Identify which cell holds the provided text, then report its [x, y] central coordinate. 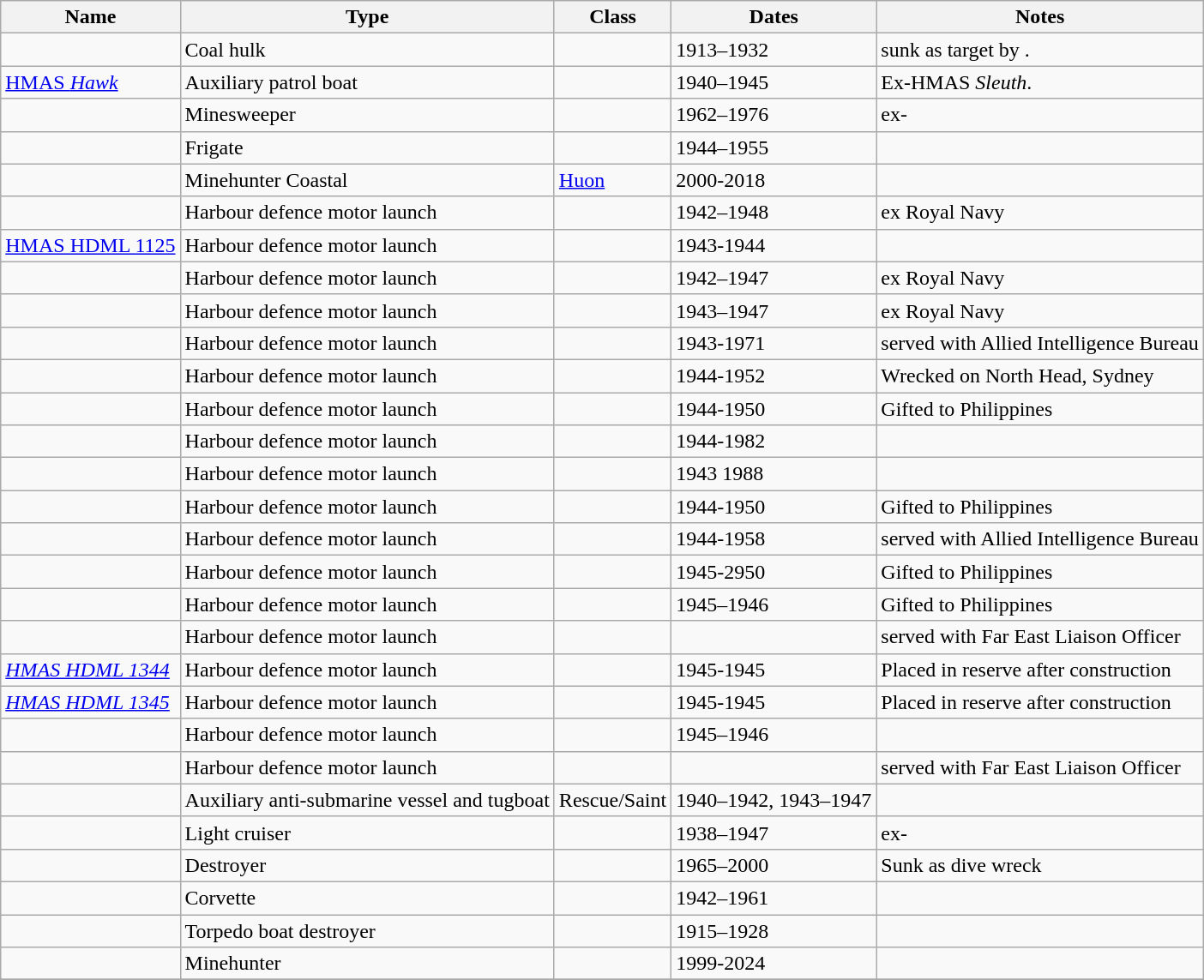
Frigate [367, 147]
HMAS HDML 1125 [91, 245]
Name [91, 17]
1943 1988 [774, 474]
1938–1947 [774, 833]
Coal hulk [367, 50]
Auxiliary patrol boat [367, 82]
1913–1932 [774, 50]
Corvette [367, 898]
1915–1928 [774, 930]
HMAS Hawk [91, 82]
Dates [774, 17]
Auxiliary anti-submarine vessel and tugboat [367, 800]
Light cruiser [367, 833]
Minesweeper [367, 115]
Sunk as dive wreck [1040, 865]
1965–2000 [774, 865]
Wrecked on North Head, Sydney [1040, 376]
1940–1945 [774, 82]
Notes [1040, 17]
1943–1947 [774, 310]
Minehunter Coastal [367, 180]
sunk as target by . [1040, 50]
1942–1948 [774, 213]
Torpedo boat destroyer [367, 930]
Rescue/Saint [612, 800]
1944-1952 [774, 376]
Destroyer [367, 865]
1944-1958 [774, 539]
HMAS HDML 1345 [91, 702]
Huon [612, 180]
1943-1944 [774, 245]
1945-2950 [774, 572]
1962–1976 [774, 115]
2000-2018 [774, 180]
1942–1961 [774, 898]
1940–1942, 1943–1947 [774, 800]
Class [612, 17]
Type [367, 17]
1944-1982 [774, 442]
1942–1947 [774, 278]
Ex-HMAS Sleuth. [1040, 82]
Minehunter [367, 964]
HMAS HDML 1344 [91, 670]
1943-1971 [774, 343]
1944–1955 [774, 147]
1999-2024 [774, 964]
